Scan for the cell matching the given text and deliver its (x, y) coordinate at center. 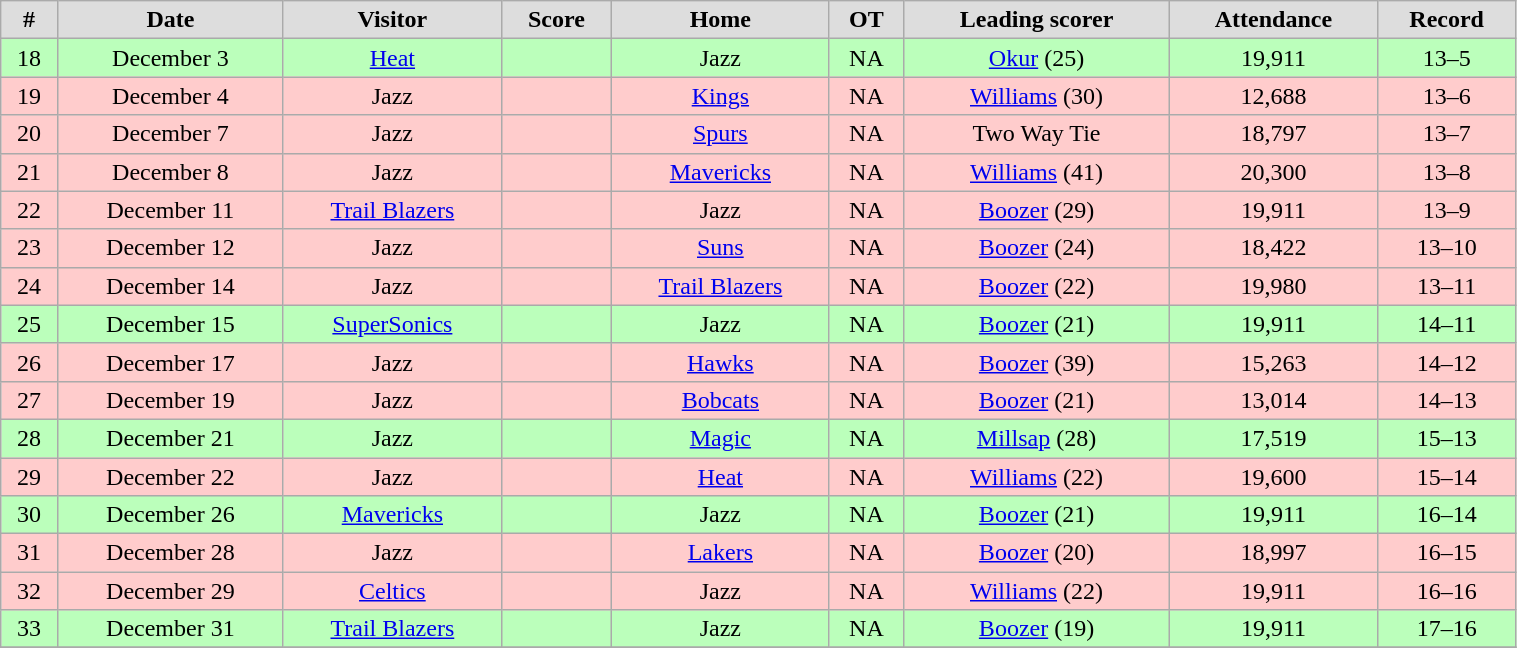
27 (30, 400)
December 31 (170, 629)
12,688 (1274, 96)
15,263 (1274, 362)
Bobcats (720, 400)
Spurs (720, 134)
Leading scorer (1036, 20)
Lakers (720, 553)
December 3 (170, 58)
31 (30, 553)
Visitor (392, 20)
Boozer (39) (1036, 362)
18,997 (1274, 553)
26 (30, 362)
December 19 (170, 400)
23 (30, 248)
13–5 (1446, 58)
13–8 (1446, 172)
December 12 (170, 248)
December 28 (170, 553)
21 (30, 172)
December 26 (170, 515)
December 4 (170, 96)
Home (720, 20)
Boozer (19) (1036, 629)
18,797 (1274, 134)
25 (30, 324)
13,014 (1274, 400)
13–11 (1446, 286)
Williams (30) (1036, 96)
Record (1446, 20)
14–11 (1446, 324)
19,980 (1274, 286)
13–10 (1446, 248)
30 (30, 515)
Boozer (29) (1036, 210)
Attendance (1274, 20)
Boozer (24) (1036, 248)
17,519 (1274, 438)
17–16 (1446, 629)
Score (556, 20)
13–6 (1446, 96)
SuperSonics (392, 324)
December 14 (170, 286)
Suns (720, 248)
16–16 (1446, 591)
December 29 (170, 591)
14–13 (1446, 400)
Boozer (20) (1036, 553)
18,422 (1274, 248)
Celtics (392, 591)
December 8 (170, 172)
December 15 (170, 324)
Okur (25) (1036, 58)
28 (30, 438)
December 7 (170, 134)
22 (30, 210)
13–9 (1446, 210)
December 22 (170, 477)
December 11 (170, 210)
December 17 (170, 362)
19,600 (1274, 477)
Williams (41) (1036, 172)
Magic (720, 438)
# (30, 20)
Kings (720, 96)
15–13 (1446, 438)
24 (30, 286)
Boozer (22) (1036, 286)
13–7 (1446, 134)
Date (170, 20)
15–14 (1446, 477)
16–15 (1446, 553)
Millsap (28) (1036, 438)
16–14 (1446, 515)
OT (866, 20)
19 (30, 96)
Hawks (720, 362)
December 21 (170, 438)
33 (30, 629)
32 (30, 591)
18 (30, 58)
20 (30, 134)
29 (30, 477)
Two Way Tie (1036, 134)
14–12 (1446, 362)
20,300 (1274, 172)
